For the text-containing cell, return its midpoint in (x, y) coordinate format. 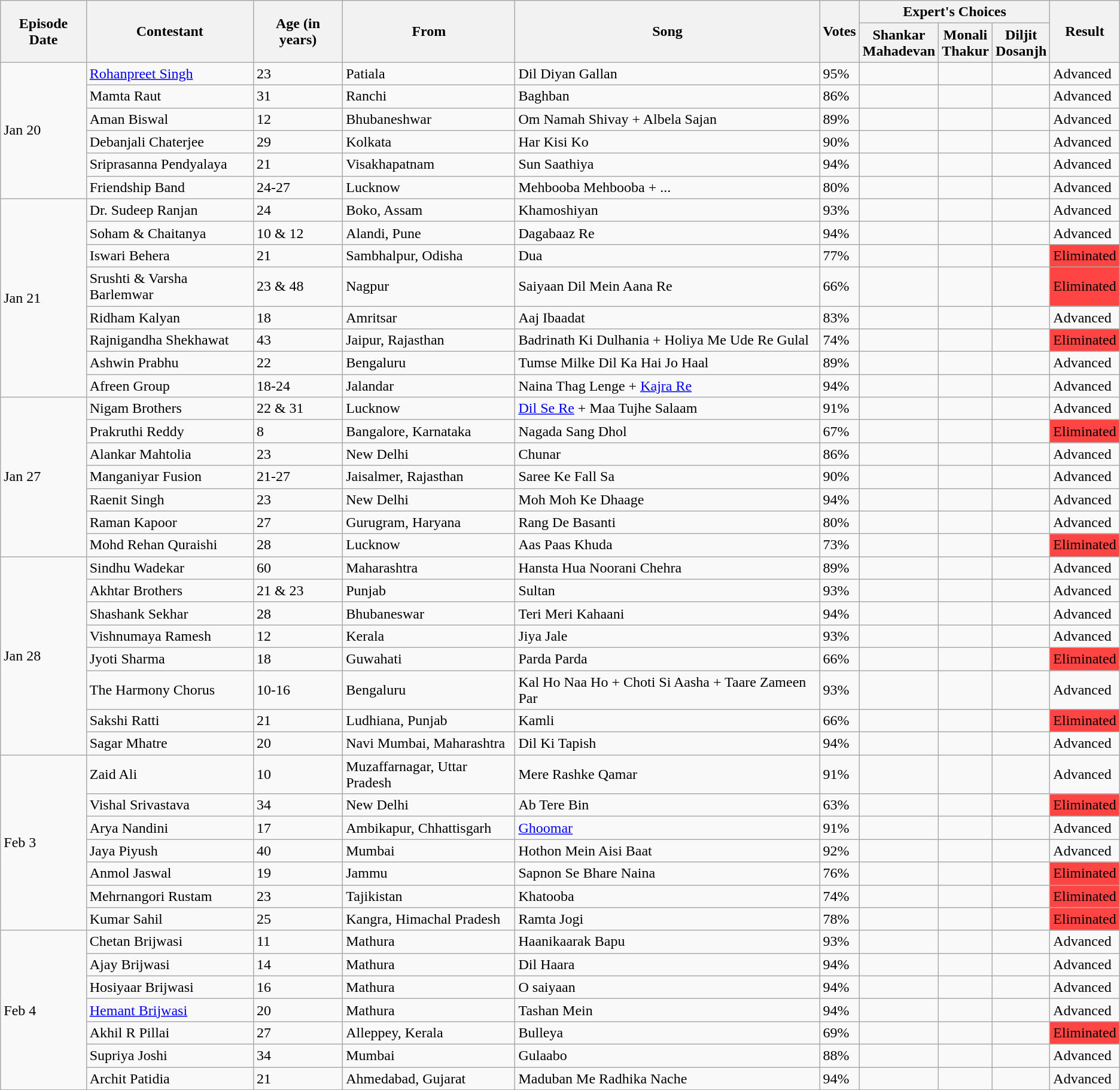
Manganiyar Fusion (170, 477)
Jan 28 (43, 656)
21-27 (298, 477)
Punjab (429, 590)
Rajnigandha Shekhawat (170, 340)
Jiya Jale (668, 636)
Friendship Band (170, 187)
Akhtar Brothers (170, 590)
Dil Diyan Gallan (668, 74)
Votes (839, 31)
Sapnon Se Bhare Naina (668, 873)
Ab Tere Bin (668, 805)
78% (839, 919)
14 (298, 964)
Afreen Group (170, 386)
Alandi, Pune (429, 233)
Rang De Basanti (668, 522)
Sun Saathiya (668, 165)
22 & 31 (298, 409)
Khatooba (668, 896)
ShankarMahadevan (899, 43)
Raman Kapoor (170, 522)
Tashan Mein (668, 1010)
Patiala (429, 74)
Vishal Srivastava (170, 805)
Mehrnangori Rustam (170, 896)
23 & 48 (298, 286)
60 (298, 568)
Chetan Brijwasi (170, 942)
Bhubaneshwar (429, 119)
Badrinath Ki Dulhania + Holiya Me Ude Re Gulal (668, 340)
21 & 23 (298, 590)
Gurugram, Haryana (429, 522)
31 (298, 96)
Ghoomar (668, 828)
Gulaabo (668, 1055)
Jaya Piyush (170, 851)
24 (298, 210)
Archit Patidia (170, 1079)
Hansta Hua Noorani Chehra (668, 568)
Maharashtra (429, 568)
Debanjali Chaterjee (170, 142)
Ahmedabad, Gujarat (429, 1079)
10-16 (298, 689)
16 (298, 987)
Alleppey, Kerala (429, 1033)
Age (in years) (298, 31)
Raenit Singh (170, 500)
Dil Haara (668, 964)
Aman Biswal (170, 119)
Iswari Behera (170, 255)
Maduban Me Radhika Nache (668, 1079)
Ajay Brijwasi (170, 964)
Rohanpreet Singh (170, 74)
Dua (668, 255)
Visakhapatnam (429, 165)
Om Namah Shivay + Albela Sajan (668, 119)
69% (839, 1033)
Jalandar (429, 386)
Kolkata (429, 142)
Hemant Brijwasi (170, 1010)
Zaid Ali (170, 774)
Kumar Sahil (170, 919)
67% (839, 431)
Contestant (170, 31)
Bangalore, Karnataka (429, 431)
Saiyaan Dil Mein Aana Re (668, 286)
Dil Se Re + Maa Tujhe Salaam (668, 409)
Mamta Raut (170, 96)
17 (298, 828)
Teri Meri Kahaani (668, 613)
Episode Date (43, 31)
Ludhiana, Punjab (429, 721)
Jan 27 (43, 477)
8 (298, 431)
Har Kisi Ko (668, 142)
43 (298, 340)
Ramta Jogi (668, 919)
83% (839, 318)
Khamoshiyan (668, 210)
O saiyaan (668, 987)
Mere Rashke Qamar (668, 774)
Jyoti Sharma (170, 659)
Anmol Jaswal (170, 873)
95% (839, 74)
Boko, Assam (429, 210)
11 (298, 942)
Ashwin Prabhu (170, 363)
25 (298, 919)
10 (298, 774)
29 (298, 142)
Nigam Brothers (170, 409)
40 (298, 851)
Tumse Milke Dil Ka Hai Jo Haal (668, 363)
Amritsar (429, 318)
Kerala (429, 636)
Navi Mumbai, Maharashtra (429, 744)
Jammu (429, 873)
10 & 12 (298, 233)
Sakshi Ratti (170, 721)
Baghban (668, 96)
Saree Ke Fall Sa (668, 477)
Ranchi (429, 96)
Kamli (668, 721)
Feb 3 (43, 842)
Srushti & Varsha Barlemwar (170, 286)
The Harmony Chorus (170, 689)
Aas Paas Khuda (668, 545)
Expert's Choices (955, 12)
Aaj Ibaadat (668, 318)
Shashank Sekhar (170, 613)
MonaliThakur (966, 43)
Nagpur (429, 286)
76% (839, 873)
Guwahati (429, 659)
Sagar Mhatre (170, 744)
Jan 21 (43, 298)
Jaisalmer, Rajasthan (429, 477)
From (429, 31)
Dil Ki Tapish (668, 744)
19 (298, 873)
Ridham Kalyan (170, 318)
73% (839, 545)
Ambikapur, Chhattisgarh (429, 828)
Dr. Sudeep Ranjan (170, 210)
Haanikaarak Bapu (668, 942)
Hothon Mein Aisi Baat (668, 851)
Song (668, 31)
Akhil R Pillai (170, 1033)
Sindhu Wadekar (170, 568)
Alankar Mahtolia (170, 454)
Jan 20 (43, 130)
77% (839, 255)
Result (1085, 31)
Muzaffarnagar, Uttar Pradesh (429, 774)
22 (298, 363)
Moh Moh Ke Dhaage (668, 500)
Mohd Rehan Quraishi (170, 545)
Bulleya (668, 1033)
Hosiyaar Brijwasi (170, 987)
Nagada Sang Dhol (668, 431)
63% (839, 805)
Vishnumaya Ramesh (170, 636)
Chunar (668, 454)
Sultan (668, 590)
Sambhalpur, Odisha (429, 255)
Feb 4 (43, 1010)
92% (839, 851)
88% (839, 1055)
18-24 (298, 386)
Supriya Joshi (170, 1055)
Dagabaaz Re (668, 233)
Tajikistan (429, 896)
24-27 (298, 187)
Soham & Chaitanya (170, 233)
Prakruthi Reddy (170, 431)
DiljitDosanjh (1021, 43)
Mehbooba Mehbooba + ... (668, 187)
Jaipur, Rajasthan (429, 340)
Kangra, Himachal Pradesh (429, 919)
Arya Nandini (170, 828)
Bhubaneswar (429, 613)
Kal Ho Naa Ho + Choti Si Aasha + Taare Zameen Par (668, 689)
Naina Thag Lenge + Kajra Re (668, 386)
Sriprasanna Pendyalaya (170, 165)
Parda Parda (668, 659)
